For the text-containing cell, return its midpoint in (X, Y) coordinate format. 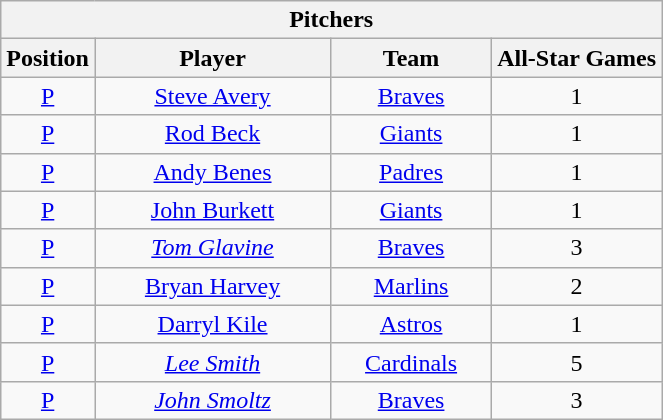
All-Star Games (577, 58)
Position (48, 58)
Lee Smith (212, 362)
Player (212, 58)
John Burkett (212, 210)
Marlins (412, 286)
Andy Benes (212, 172)
Steve Avery (212, 96)
Padres (412, 172)
2 (577, 286)
Team (412, 58)
Darryl Kile (212, 324)
Rod Beck (212, 134)
Tom Glavine (212, 248)
Bryan Harvey (212, 286)
Pitchers (332, 20)
Cardinals (412, 362)
5 (577, 362)
Astros (412, 324)
John Smoltz (212, 400)
